From the cell containing the given text, extract its center point as (X, Y) coordinate. 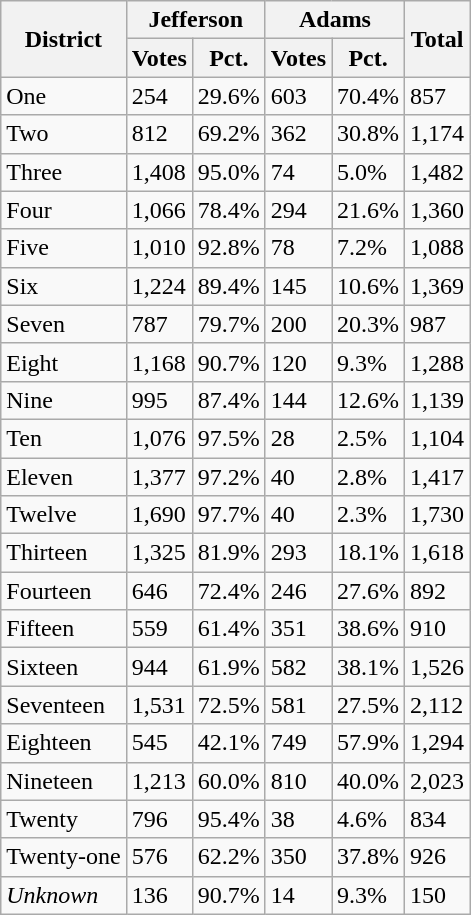
582 (298, 667)
97.7% (228, 515)
1,730 (438, 515)
Four (64, 210)
Fourteen (64, 591)
1,325 (159, 553)
1,066 (159, 210)
Seven (64, 324)
Thirteen (64, 553)
910 (438, 629)
60.0% (228, 781)
Fifteen (64, 629)
Nine (64, 400)
120 (298, 362)
1,482 (438, 172)
1,076 (159, 438)
145 (298, 286)
97.2% (228, 477)
78 (298, 248)
Seventeen (64, 705)
2.3% (368, 515)
581 (298, 705)
1,168 (159, 362)
362 (298, 134)
810 (298, 781)
136 (159, 895)
144 (298, 400)
87.4% (228, 400)
150 (438, 895)
254 (159, 96)
79.7% (228, 324)
2.5% (368, 438)
Six (64, 286)
95.0% (228, 172)
Eighteen (64, 743)
1,288 (438, 362)
57.9% (368, 743)
18.1% (368, 553)
72.4% (228, 591)
350 (298, 857)
21.6% (368, 210)
646 (159, 591)
70.4% (368, 96)
812 (159, 134)
294 (298, 210)
749 (298, 743)
603 (298, 96)
74 (298, 172)
27.6% (368, 591)
28 (298, 438)
796 (159, 819)
38 (298, 819)
1,224 (159, 286)
Two (64, 134)
89.4% (228, 286)
944 (159, 667)
92.8% (228, 248)
Three (64, 172)
576 (159, 857)
38.6% (368, 629)
14 (298, 895)
2,112 (438, 705)
5.0% (368, 172)
40.0% (368, 781)
Total (438, 39)
995 (159, 400)
Jefferson (196, 20)
Twelve (64, 515)
District (64, 39)
69.2% (228, 134)
246 (298, 591)
97.5% (228, 438)
1,360 (438, 210)
One (64, 96)
1,294 (438, 743)
559 (159, 629)
892 (438, 591)
20.3% (368, 324)
545 (159, 743)
293 (298, 553)
29.6% (228, 96)
10.6% (368, 286)
Sixteen (64, 667)
72.5% (228, 705)
857 (438, 96)
1,213 (159, 781)
1,618 (438, 553)
1,408 (159, 172)
1,104 (438, 438)
200 (298, 324)
987 (438, 324)
2.8% (368, 477)
37.8% (368, 857)
Eleven (64, 477)
1,010 (159, 248)
351 (298, 629)
Unknown (64, 895)
Twenty (64, 819)
Eight (64, 362)
61.4% (228, 629)
834 (438, 819)
1,526 (438, 667)
Adams (334, 20)
1,088 (438, 248)
1,174 (438, 134)
Twenty-one (64, 857)
42.1% (228, 743)
62.2% (228, 857)
78.4% (228, 210)
Ten (64, 438)
2,023 (438, 781)
1,417 (438, 477)
12.6% (368, 400)
Five (64, 248)
7.2% (368, 248)
1,531 (159, 705)
1,139 (438, 400)
1,690 (159, 515)
1,369 (438, 286)
61.9% (228, 667)
787 (159, 324)
38.1% (368, 667)
4.6% (368, 819)
1,377 (159, 477)
30.8% (368, 134)
Nineteen (64, 781)
81.9% (228, 553)
926 (438, 857)
27.5% (368, 705)
95.4% (228, 819)
